Capture the cell that displays the provided text and extract its [x, y] central coordinate. 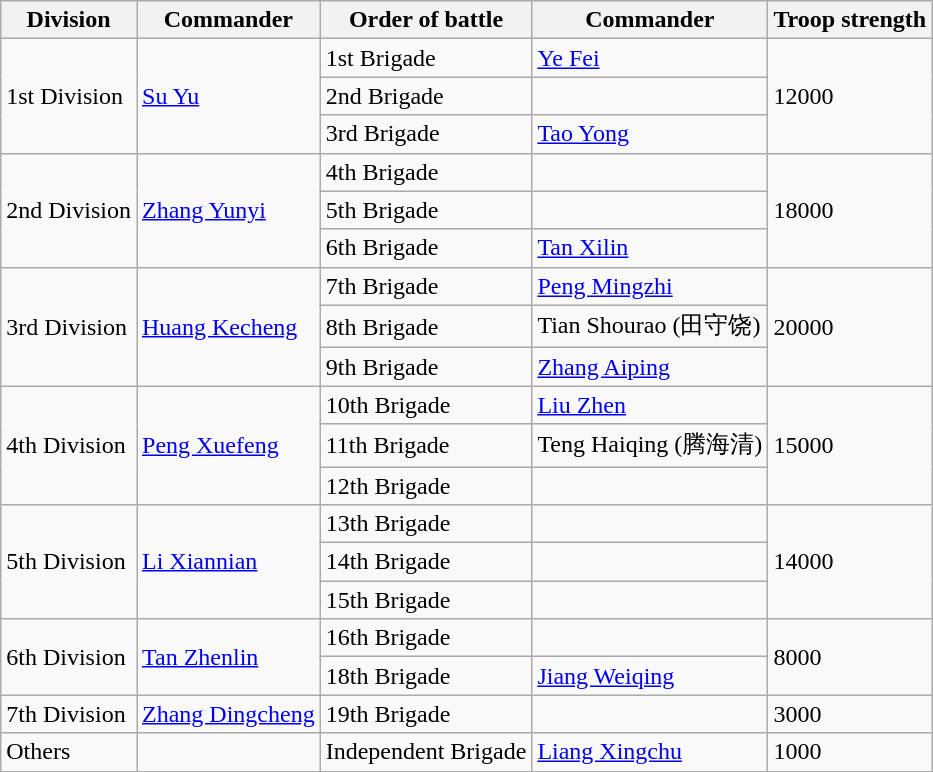
Liu Zhen [650, 405]
Division [69, 20]
7th Division [69, 714]
Teng Haiqing (腾海清) [650, 446]
13th Brigade [426, 524]
18000 [850, 210]
16th Brigade [426, 638]
15th Brigade [426, 600]
1000 [850, 752]
15000 [850, 446]
3rd Division [69, 326]
Tan Zhenlin [228, 657]
Ye Fei [650, 58]
2nd Division [69, 210]
1st Brigade [426, 58]
7th Brigade [426, 286]
1st Division [69, 96]
14000 [850, 562]
Others [69, 752]
Peng Mingzhi [650, 286]
8000 [850, 657]
6th Brigade [426, 248]
3rd Brigade [426, 134]
11th Brigade [426, 446]
5th Brigade [426, 210]
Su Yu [228, 96]
Troop strength [850, 20]
4th Division [69, 446]
10th Brigade [426, 405]
8th Brigade [426, 326]
20000 [850, 326]
6th Division [69, 657]
4th Brigade [426, 172]
18th Brigade [426, 676]
9th Brigade [426, 367]
Order of battle [426, 20]
12th Brigade [426, 485]
19th Brigade [426, 714]
2nd Brigade [426, 96]
Liang Xingchu [650, 752]
3000 [850, 714]
Independent Brigade [426, 752]
Peng Xuefeng [228, 446]
5th Division [69, 562]
Zhang Aiping [650, 367]
Jiang Weiqing [650, 676]
Tao Yong [650, 134]
Zhang Dingcheng [228, 714]
12000 [850, 96]
Li Xiannian [228, 562]
Huang Kecheng [228, 326]
Zhang Yunyi [228, 210]
14th Brigade [426, 562]
Tian Shourao (田守饶) [650, 326]
Tan Xilin [650, 248]
